Find where the given text appears and provide that cell's center as [X, Y] coordinate. 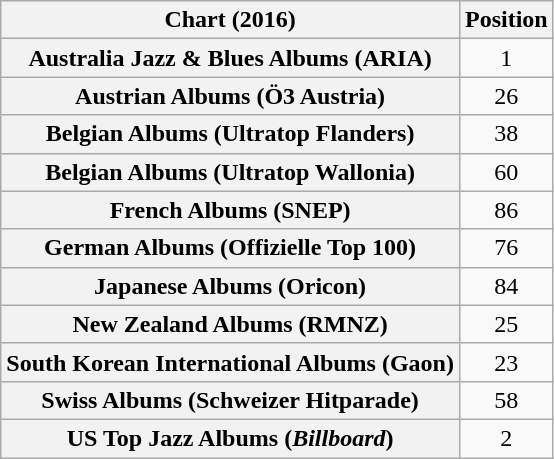
58 [506, 400]
60 [506, 172]
25 [506, 324]
Australia Jazz & Blues Albums (ARIA) [230, 58]
Position [506, 20]
Belgian Albums (Ultratop Wallonia) [230, 172]
South Korean International Albums (Gaon) [230, 362]
26 [506, 96]
German Albums (Offizielle Top 100) [230, 248]
84 [506, 286]
2 [506, 438]
Swiss Albums (Schweizer Hitparade) [230, 400]
Japanese Albums (Oricon) [230, 286]
86 [506, 210]
US Top Jazz Albums (Billboard) [230, 438]
New Zealand Albums (RMNZ) [230, 324]
Chart (2016) [230, 20]
French Albums (SNEP) [230, 210]
76 [506, 248]
1 [506, 58]
38 [506, 134]
Austrian Albums (Ö3 Austria) [230, 96]
23 [506, 362]
Belgian Albums (Ultratop Flanders) [230, 134]
